Extract the (X, Y) coordinate from the center of the cell holding the provided text.  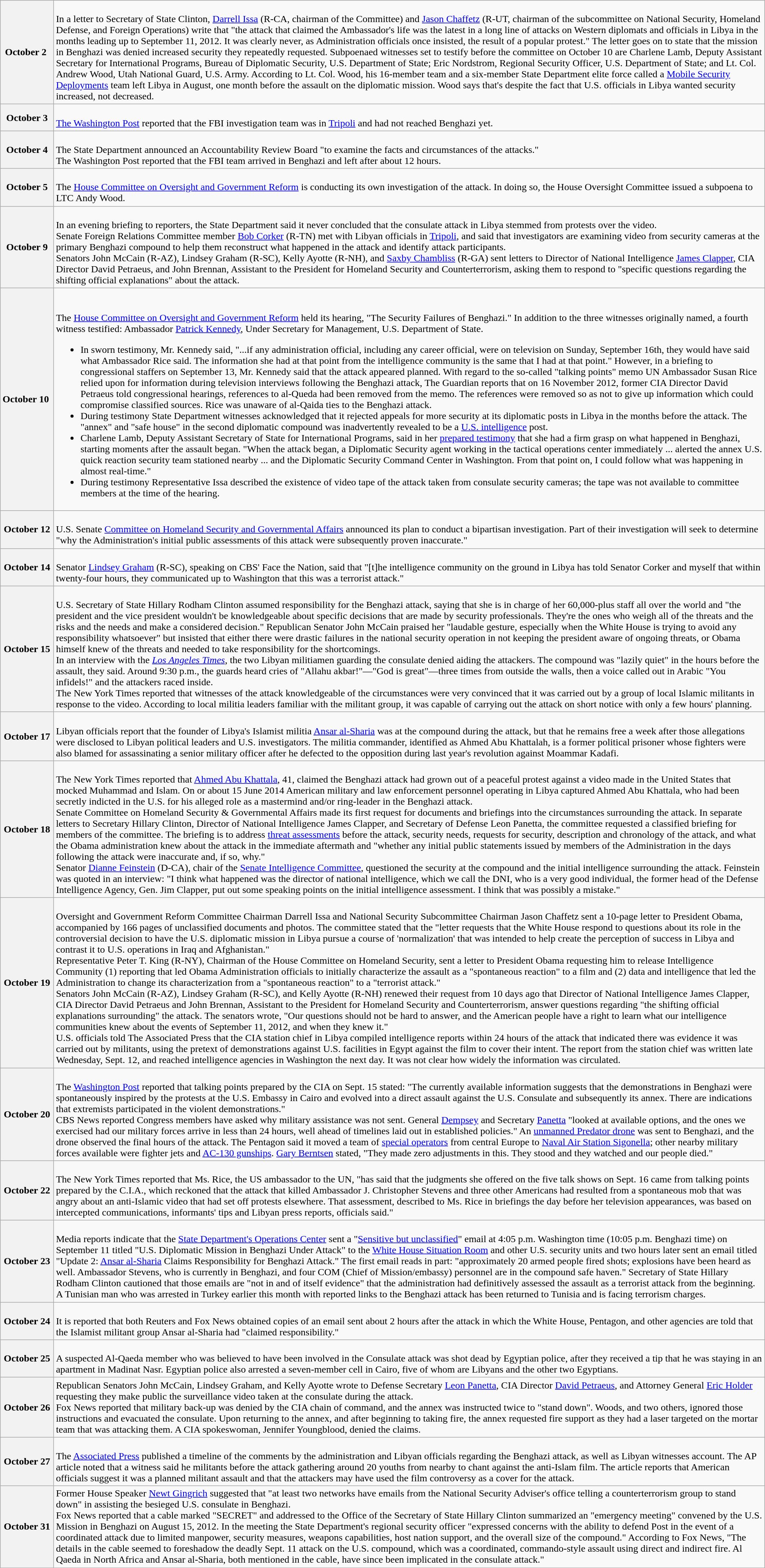
October 23 (27, 1261)
October 31 (27, 1527)
October 19 (27, 983)
October 17 (27, 736)
October 20 (27, 1115)
October 18 (27, 829)
October 2 (27, 52)
October 22 (27, 1191)
October 4 (27, 150)
October 26 (27, 1407)
October 3 (27, 118)
October 15 (27, 649)
October 5 (27, 187)
The Washington Post reported that the FBI investigation team was in Tripoli and had not reached Benghazi yet. (409, 118)
October 25 (27, 1359)
October 24 (27, 1321)
October 12 (27, 529)
October 10 (27, 399)
October 9 (27, 247)
October 27 (27, 1461)
October 14 (27, 567)
